Identify which cell holds the provided text, then report its (X, Y) central coordinate. 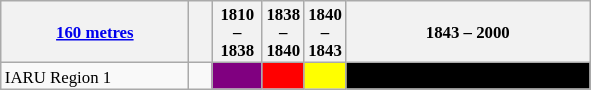
1838 – 1840 (283, 32)
1843 – 2000 (468, 32)
1810 – 1838 (237, 32)
1840 – 1843 (325, 32)
IARU Region 1 (95, 76)
160 metres (95, 32)
